From the cell containing the given text, extract its center point as (x, y) coordinate. 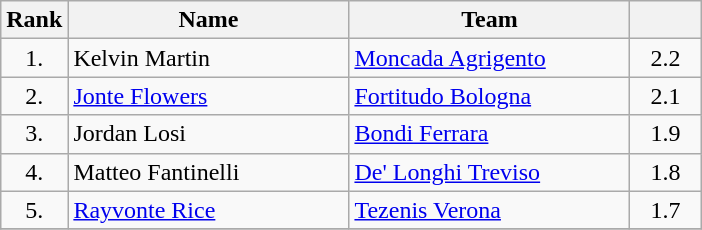
2.1 (666, 96)
Kelvin Martin (208, 58)
Jonte Flowers (208, 96)
2. (34, 96)
Rank (34, 20)
Moncada Agrigento (490, 58)
Team (490, 20)
2.2 (666, 58)
De' Longhi Treviso (490, 172)
1.8 (666, 172)
1.7 (666, 210)
Jordan Losi (208, 134)
Fortitudo Bologna (490, 96)
4. (34, 172)
Tezenis Verona (490, 210)
Matteo Fantinelli (208, 172)
1.9 (666, 134)
3. (34, 134)
Name (208, 20)
1. (34, 58)
Bondi Ferrara (490, 134)
5. (34, 210)
Rayvonte Rice (208, 210)
